Provide the [X, Y] coordinate of the cell's center where the given text is located.  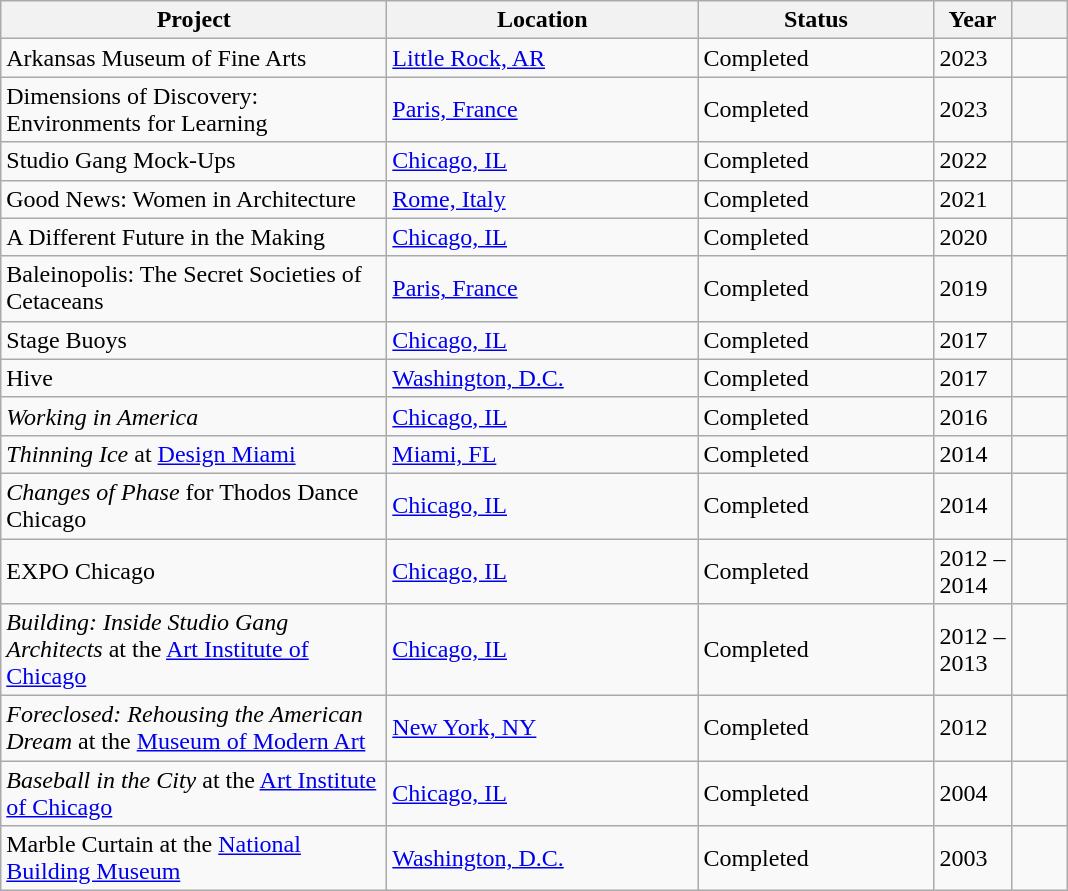
Thinning Ice at Design Miami [194, 454]
Stage Buoys [194, 340]
EXPO Chicago [194, 570]
2019 [972, 288]
Rome, Italy [542, 199]
Miami, FL [542, 454]
Baleinopolis: The Secret Societies of Cetaceans [194, 288]
2022 [972, 161]
2012 –2014 [972, 570]
2004 [972, 794]
2016 [972, 416]
New York, NY [542, 728]
Year [972, 20]
2012 [972, 728]
Baseball in the City at the Art Institute of Chicago [194, 794]
2012 –2013 [972, 650]
Changes of Phase for Thodos Dance Chicago [194, 506]
A Different Future in the Making [194, 237]
Location [542, 20]
Foreclosed: Rehousing the American Dream at the Museum of Modern Art [194, 728]
Marble Curtain at the National Building Museum [194, 858]
Working in America [194, 416]
Building: Inside Studio Gang Architects at the Art Institute of Chicago [194, 650]
Studio Gang Mock-Ups [194, 161]
Status [816, 20]
2021 [972, 199]
Project [194, 20]
Good News: Women in Architecture [194, 199]
Dimensions of Discovery: Environments for Learning [194, 110]
Little Rock, AR [542, 58]
Arkansas Museum of Fine Arts [194, 58]
2020 [972, 237]
Hive [194, 378]
2003 [972, 858]
